Return the (X, Y) coordinate for the center point of the cell that contains the specified text.  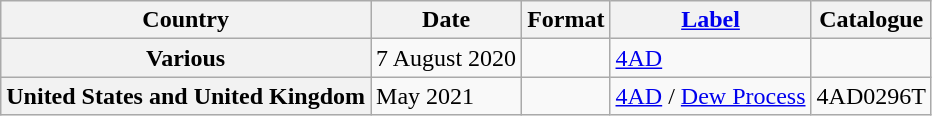
7 August 2020 (446, 58)
Format (566, 20)
Date (446, 20)
4AD / Dew Process (710, 96)
United States and United Kingdom (186, 96)
4AD0296T (871, 96)
May 2021 (446, 96)
Label (710, 20)
Catalogue (871, 20)
4AD (710, 58)
Various (186, 58)
Country (186, 20)
